Locate the cell with the specified text and output its (x, y) center coordinate. 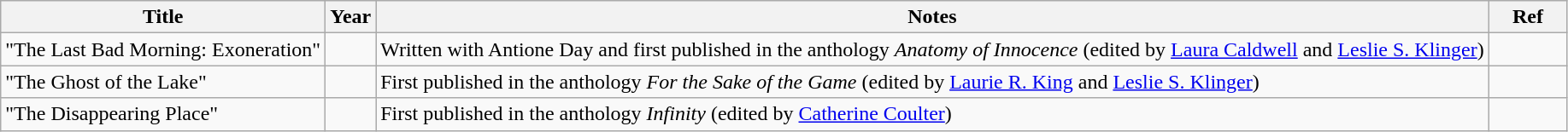
First published in the anthology For the Sake of the Game (edited by Laurie R. King and Leslie S. Klinger) (932, 82)
"The Disappearing Place" (163, 114)
"The Ghost of the Lake" (163, 82)
"The Last Bad Morning: Exoneration" (163, 49)
Title (163, 17)
Written with Antione Day and first published in the anthology Anatomy of Innocence (edited by Laura Caldwell and Leslie S. Klinger) (932, 49)
Ref (1528, 17)
First published in the anthology Infinity (edited by Catherine Coulter) (932, 114)
Year (350, 17)
Notes (932, 17)
